Locate the cell with the specified text and output its [x, y] center coordinate. 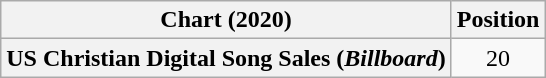
Chart (2020) [226, 20]
US Christian Digital Song Sales (Billboard) [226, 58]
Position [498, 20]
20 [498, 58]
